Output the (X, Y) coordinate of the center of the cell containing the given text.  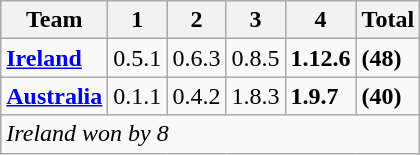
Ireland (54, 58)
1.12.6 (320, 58)
2 (196, 20)
1.8.3 (256, 96)
1.9.7 (320, 96)
Team (54, 20)
0.4.2 (196, 96)
3 (256, 20)
(48) (388, 58)
(40) (388, 96)
0.5.1 (138, 58)
Ireland won by 8 (210, 134)
0.8.5 (256, 58)
1 (138, 20)
4 (320, 20)
Total (388, 20)
0.6.3 (196, 58)
Australia (54, 96)
0.1.1 (138, 96)
